Return [x, y] of the center of cell containing provided text 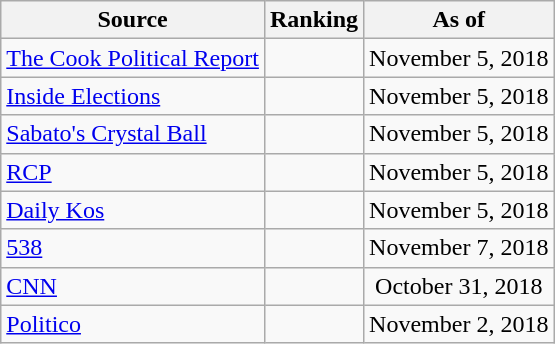
As of [459, 20]
Daily Kos [133, 210]
RCP [133, 172]
Inside Elections [133, 96]
November 7, 2018 [459, 248]
October 31, 2018 [459, 286]
The Cook Political Report [133, 58]
Sabato's Crystal Ball [133, 134]
538 [133, 248]
November 2, 2018 [459, 324]
Politico [133, 324]
Source [133, 20]
Ranking [314, 20]
CNN [133, 286]
